Pinpoint the cell where the given text exists, returning its (X, Y) midpoint coordinate. 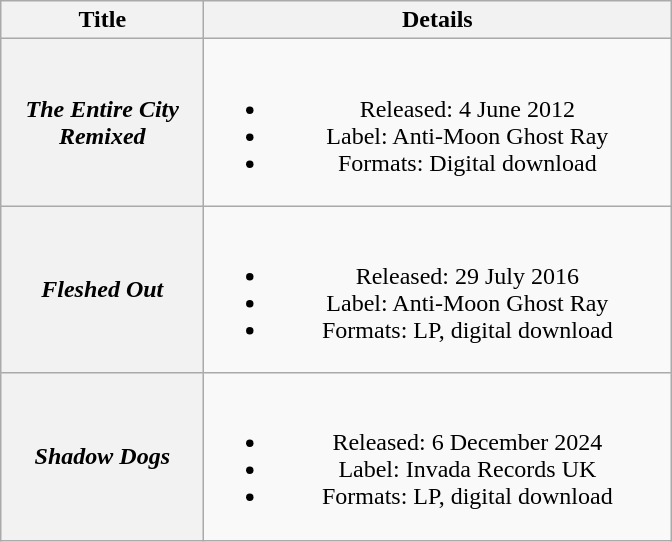
Released: 29 July 2016Label: Anti-Moon Ghost RayFormats: LP, digital download (438, 290)
Shadow Dogs (102, 456)
Fleshed Out (102, 290)
Details (438, 20)
The Entire City Remixed (102, 122)
Released: 6 December 2024Label: Invada Records UKFormats: LP, digital download (438, 456)
Title (102, 20)
Released: 4 June 2012Label: Anti-Moon Ghost RayFormats: Digital download (438, 122)
